Search for the cell housing the specified text and yield its [x, y] center coordinate. 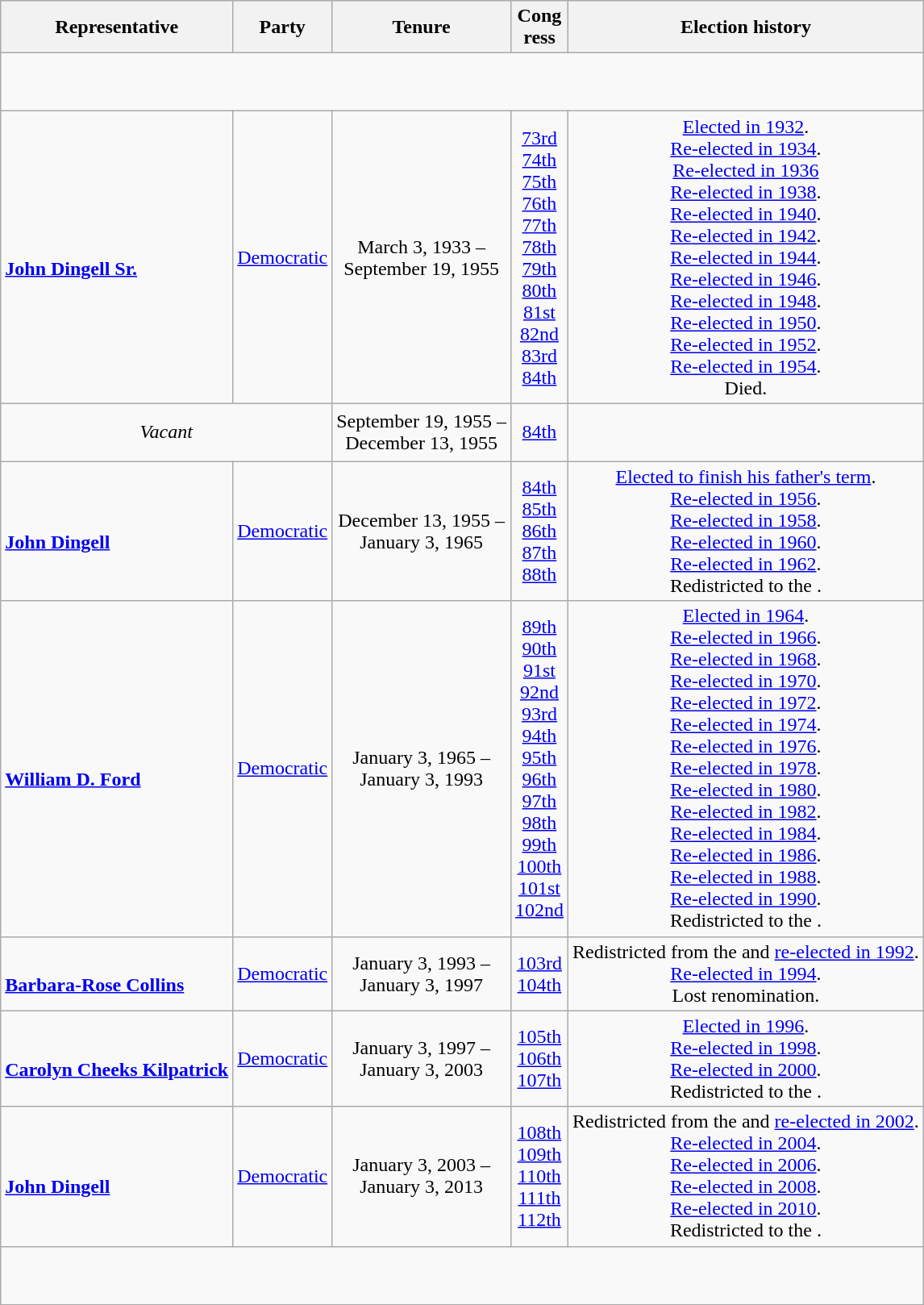
March 3, 1933 – September 19, 1955 [422, 257]
Representative [117, 27]
Vacant [166, 432]
Redistricted from the and re-elected in 1992.Re-elected in 1994.Lost renomination. [745, 974]
Party [282, 27]
Tenure [422, 27]
84th [539, 432]
73rd74th75th76th77th78th79th80th81st82nd83rd84th [539, 257]
William D. Ford [117, 769]
January 3, 2003 – January 3, 2013 [422, 1176]
84th85th86th87th88th [539, 531]
September 19, 1955 – December 13, 1955 [422, 432]
103rd104th [539, 974]
December 13, 1955 – January 3, 1965 [422, 531]
Congress [539, 27]
108th109th110th111th112th [539, 1176]
Carolyn Cheeks Kilpatrick [117, 1058]
105th106th107th [539, 1058]
Elected to finish his father's term.Re-elected in 1956.Re-elected in 1958.Re-elected in 1960.Re-elected in 1962.Redistricted to the . [745, 531]
January 3, 1997 – January 3, 2003 [422, 1058]
Elected in 1996.Re-elected in 1998.Re-elected in 2000.Redistricted to the . [745, 1058]
Redistricted from the and re-elected in 2002.Re-elected in 2004.Re-elected in 2006.Re-elected in 2008.Re-elected in 2010.Redistricted to the . [745, 1176]
January 3, 1965 – January 3, 1993 [422, 769]
Barbara-Rose Collins [117, 974]
January 3, 1993 – January 3, 1997 [422, 974]
89th90th91st92nd93rd94th95th96th97th98th99th100th101st102nd [539, 769]
Election history [745, 27]
John Dingell Sr. [117, 257]
